Provide the (x, y) coordinate of the cell's center where the given text is located.  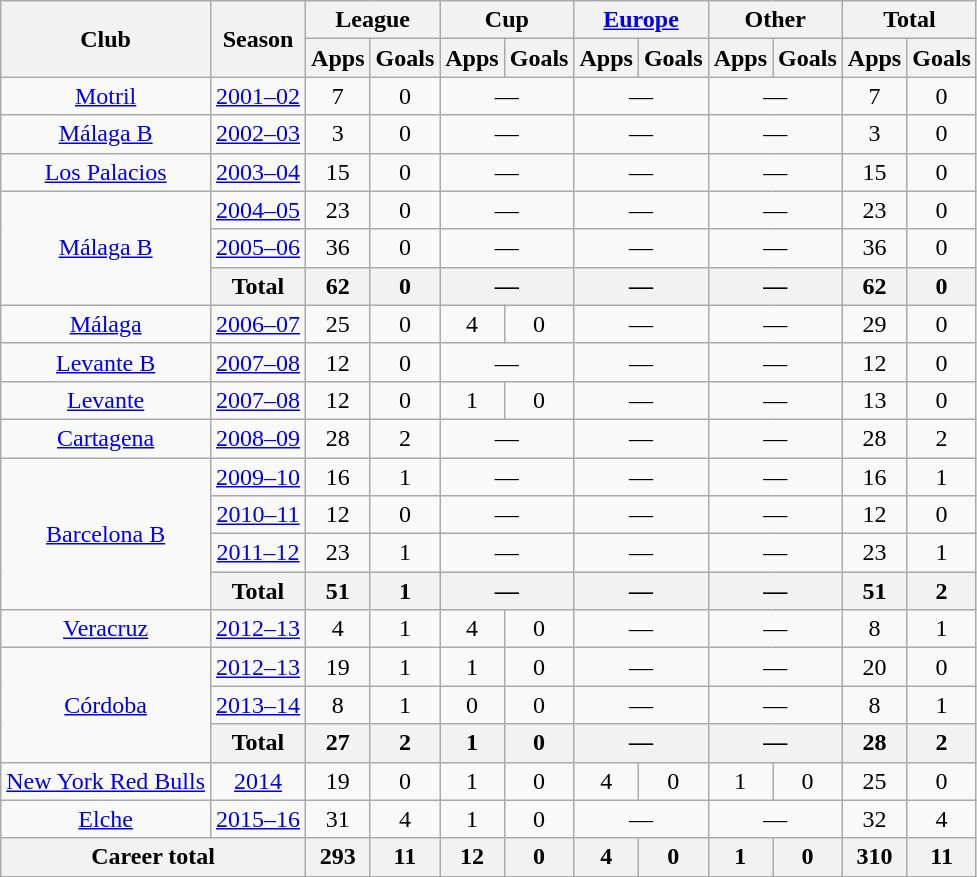
293 (338, 857)
27 (338, 743)
Los Palacios (106, 172)
31 (338, 819)
2009–10 (258, 477)
2005–06 (258, 248)
2004–05 (258, 210)
Barcelona B (106, 534)
Córdoba (106, 705)
Cartagena (106, 438)
Other (775, 20)
Career total (154, 857)
Europe (641, 20)
Season (258, 39)
League (373, 20)
Club (106, 39)
29 (874, 324)
Cup (507, 20)
2003–04 (258, 172)
Levante B (106, 362)
Veracruz (106, 629)
Levante (106, 400)
2013–14 (258, 705)
2001–02 (258, 96)
2008–09 (258, 438)
13 (874, 400)
2006–07 (258, 324)
Elche (106, 819)
2010–11 (258, 515)
Motril (106, 96)
Málaga (106, 324)
New York Red Bulls (106, 781)
20 (874, 667)
2015–16 (258, 819)
2014 (258, 781)
2002–03 (258, 134)
32 (874, 819)
2011–12 (258, 553)
310 (874, 857)
